Capture the cell that displays the provided text and extract its (x, y) central coordinate. 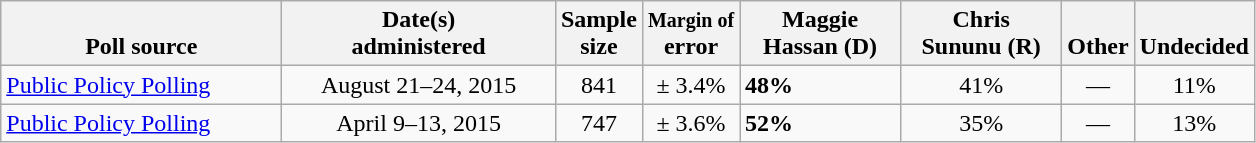
ChrisSununu (R) (982, 34)
August 21–24, 2015 (419, 85)
Undecided (1194, 34)
Margin oferror (690, 34)
Poll source (142, 34)
Samplesize (598, 34)
48% (820, 85)
747 (598, 123)
41% (982, 85)
Other (1098, 34)
13% (1194, 123)
11% (1194, 85)
Date(s)administered (419, 34)
MaggieHassan (D) (820, 34)
35% (982, 123)
April 9–13, 2015 (419, 123)
52% (820, 123)
841 (598, 85)
± 3.4% (690, 85)
± 3.6% (690, 123)
